From the cell containing the given text, extract its center point as [x, y] coordinate. 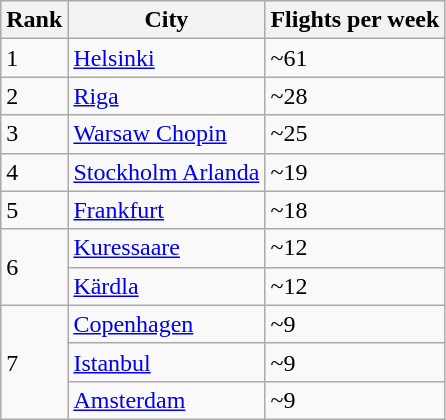
Helsinki [166, 58]
5 [34, 210]
Rank [34, 20]
~61 [355, 58]
Warsaw Chopin [166, 134]
Amsterdam [166, 400]
Copenhagen [166, 324]
7 [34, 362]
~25 [355, 134]
~19 [355, 172]
City [166, 20]
2 [34, 96]
3 [34, 134]
~18 [355, 210]
6 [34, 267]
~28 [355, 96]
Riga [166, 96]
Kärdla [166, 286]
Stockholm Arlanda [166, 172]
Flights per week [355, 20]
Istanbul [166, 362]
Frankfurt [166, 210]
4 [34, 172]
1 [34, 58]
Kuressaare [166, 248]
